Provide the (x, y) coordinate of the cell's center where the given text is located.  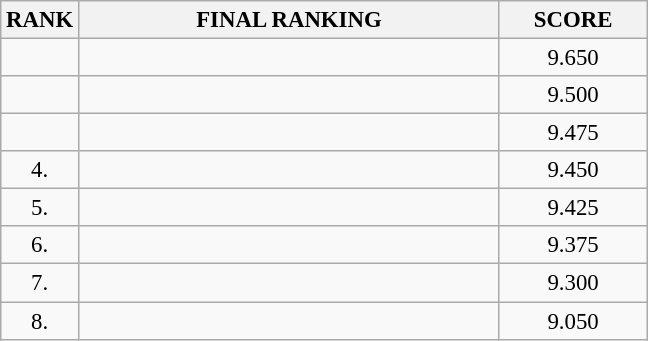
9.375 (572, 245)
5. (40, 208)
FINAL RANKING (288, 20)
8. (40, 321)
7. (40, 283)
SCORE (572, 20)
9.500 (572, 95)
6. (40, 245)
9.300 (572, 283)
9.450 (572, 170)
9.475 (572, 133)
4. (40, 170)
9.425 (572, 208)
9.050 (572, 321)
9.650 (572, 58)
RANK (40, 20)
